Extract the [X, Y] coordinate from the center of the cell holding the provided text.  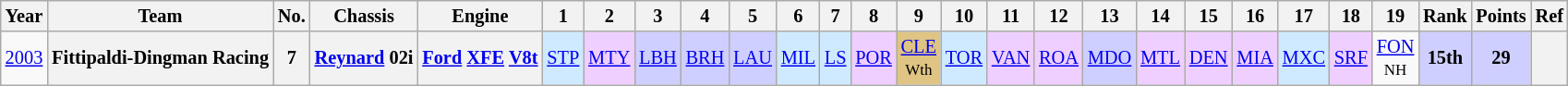
Rank [1444, 16]
Ford XFE V8t [480, 58]
29 [1502, 58]
Reynard 02i [364, 58]
11 [1010, 16]
LAU [753, 58]
17 [1304, 16]
1 [563, 16]
MTY [609, 58]
19 [1395, 16]
13 [1110, 16]
2 [609, 16]
10 [964, 16]
MIL [798, 58]
16 [1254, 16]
POR [874, 58]
Year [24, 16]
LBH [657, 58]
No. [292, 16]
Ref [1550, 16]
Points [1502, 16]
18 [1351, 16]
FONNH [1395, 58]
3 [657, 16]
ROA [1058, 58]
5 [753, 16]
MDO [1110, 58]
STP [563, 58]
MTL [1160, 58]
MXC [1304, 58]
Chassis [364, 16]
6 [798, 16]
15 [1209, 16]
VAN [1010, 58]
14 [1160, 16]
LS [835, 58]
9 [919, 16]
Fittipaldi-Dingman Racing [161, 58]
MIA [1254, 58]
12 [1058, 16]
8 [874, 16]
BRH [706, 58]
Engine [480, 16]
15th [1444, 58]
CLEWth [919, 58]
4 [706, 16]
Team [161, 16]
DEN [1209, 58]
2003 [24, 58]
SRF [1351, 58]
TOR [964, 58]
